Provide the (X, Y) coordinate of the cell's center where the given text is located.  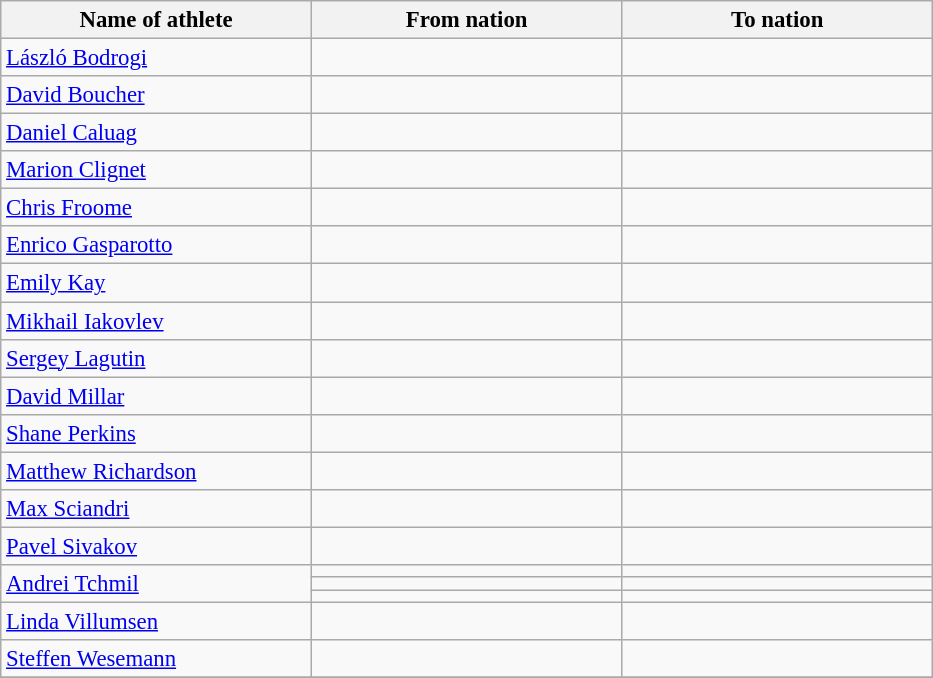
Shane Perkins (156, 433)
Linda Villumsen (156, 621)
David Boucher (156, 95)
Pavel Sivakov (156, 546)
Mikhail Iakovlev (156, 321)
Marion Clignet (156, 170)
Chris Froome (156, 208)
Daniel Caluag (156, 133)
László Bodrogi (156, 58)
Matthew Richardson (156, 471)
Sergey Lagutin (156, 358)
To nation (778, 20)
Emily Kay (156, 283)
Name of athlete (156, 20)
David Millar (156, 396)
Steffen Wesemann (156, 659)
Max Sciandri (156, 509)
From nation (466, 20)
Andrei Tchmil (156, 584)
Enrico Gasparotto (156, 245)
